From the cell containing the given text, extract its center point as [X, Y] coordinate. 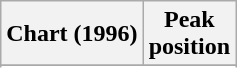
Peakposition [189, 34]
Chart (1996) [72, 34]
